Detect which cell encompasses the target text, then output its (X, Y) center coordinate. 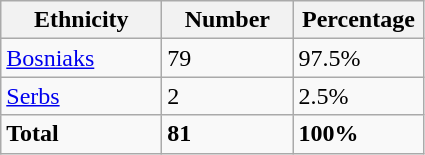
81 (228, 134)
100% (358, 134)
Percentage (358, 20)
Total (82, 134)
97.5% (358, 58)
Bosniaks (82, 58)
2 (228, 96)
Ethnicity (82, 20)
Number (228, 20)
79 (228, 58)
2.5% (358, 96)
Serbs (82, 96)
